Provide the (x, y) coordinate of the cell's center where the given text is located.  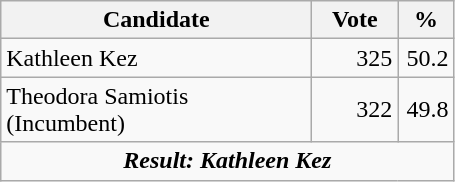
49.8 (426, 110)
Kathleen Kez (156, 58)
Vote (355, 20)
Candidate (156, 20)
% (426, 20)
325 (355, 58)
50.2 (426, 58)
322 (355, 110)
Result: Kathleen Kez (228, 161)
Theodora Samiotis (Incumbent) (156, 110)
